Locate the cell with the specified text and output its (X, Y) center coordinate. 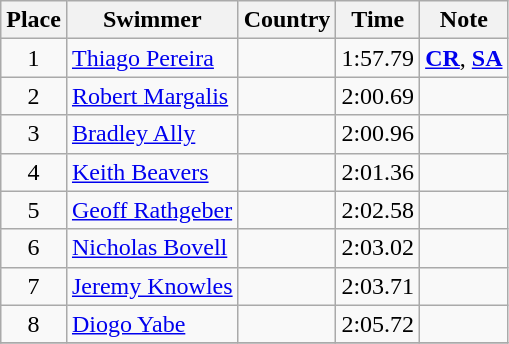
Keith Beavers (152, 172)
2:03.02 (378, 248)
Nicholas Bovell (152, 248)
2:00.69 (378, 96)
Place (34, 20)
2:02.58 (378, 210)
2:01.36 (378, 172)
Diogo Yabe (152, 324)
1 (34, 58)
CR, SA (464, 58)
2:03.71 (378, 286)
2 (34, 96)
5 (34, 210)
6 (34, 248)
Time (378, 20)
Swimmer (152, 20)
3 (34, 134)
4 (34, 172)
2:00.96 (378, 134)
Geoff Rathgeber (152, 210)
Note (464, 20)
Jeremy Knowles (152, 286)
Thiago Pereira (152, 58)
2:05.72 (378, 324)
1:57.79 (378, 58)
Robert Margalis (152, 96)
Bradley Ally (152, 134)
Country (287, 20)
7 (34, 286)
8 (34, 324)
